Determine the (x, y) coordinate at the center of the cell enclosing the given text.  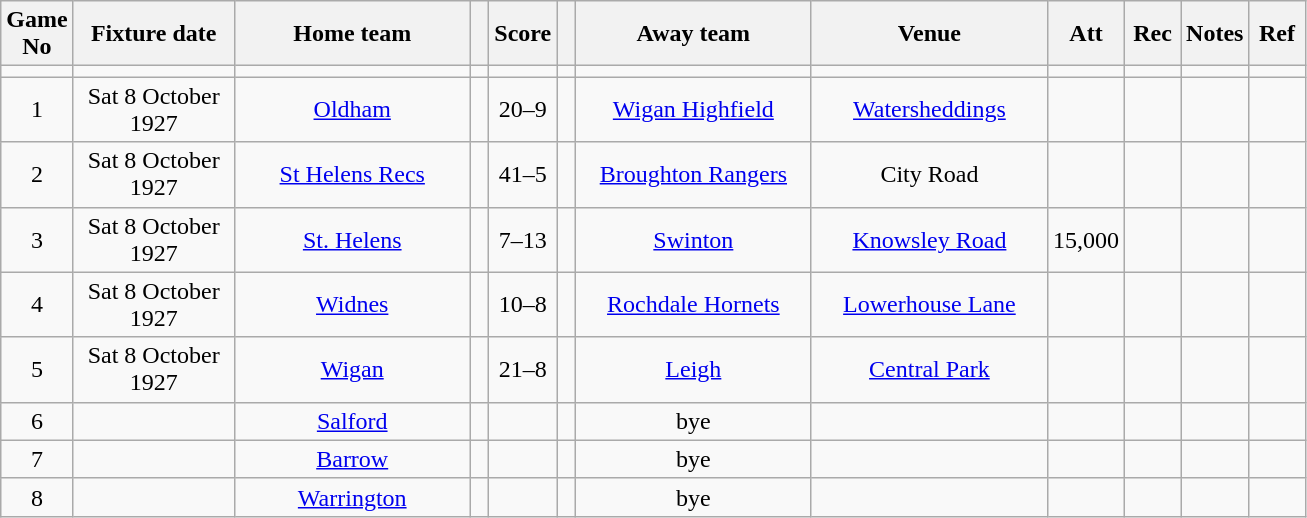
Wigan Highfield (693, 110)
Widnes (352, 304)
Knowsley Road (929, 240)
Home team (352, 34)
Rec (1153, 34)
City Road (929, 174)
4 (37, 304)
6 (37, 421)
Broughton Rangers (693, 174)
Central Park (929, 370)
Away team (693, 34)
7–13 (523, 240)
3 (37, 240)
Watersheddings (929, 110)
Ref (1277, 34)
Game No (37, 34)
15,000 (1086, 240)
7 (37, 459)
Warrington (352, 497)
Salford (352, 421)
41–5 (523, 174)
St Helens Recs (352, 174)
Notes (1215, 34)
Swinton (693, 240)
Leigh (693, 370)
20–9 (523, 110)
Barrow (352, 459)
8 (37, 497)
Oldham (352, 110)
1 (37, 110)
Lowerhouse Lane (929, 304)
Venue (929, 34)
St. Helens (352, 240)
21–8 (523, 370)
Score (523, 34)
Fixture date (154, 34)
Att (1086, 34)
10–8 (523, 304)
2 (37, 174)
Wigan (352, 370)
5 (37, 370)
Rochdale Hornets (693, 304)
